Return [x, y] of the center of cell containing provided text 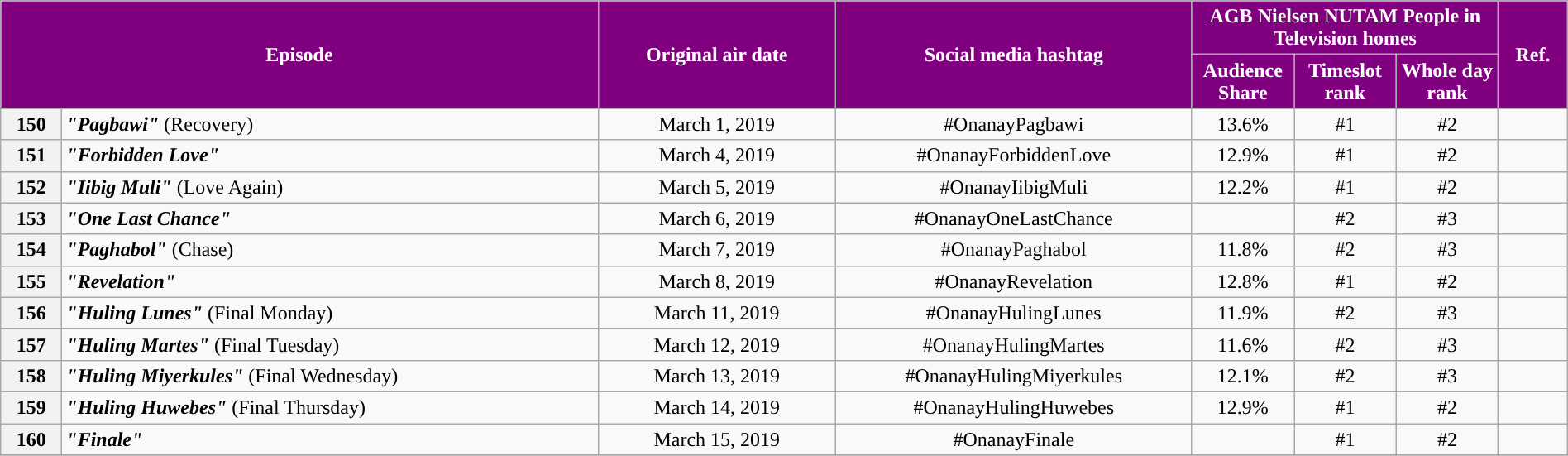
Episode [299, 55]
13.6% [1243, 124]
#OnanayHulingMiyerkules [1014, 376]
Social media hashtag [1014, 55]
"Pagbawi" (Recovery) [330, 124]
151 [31, 156]
#OnanayHulingLunes [1014, 313]
March 5, 2019 [716, 187]
Ref. [1533, 55]
#OnanayHulingHuwebes [1014, 407]
#OnanayPaghabol [1014, 250]
March 1, 2019 [716, 124]
#OnanayRevelation [1014, 281]
Whole dayrank [1447, 81]
"One Last Chance" [330, 218]
"Forbidden Love" [330, 156]
152 [31, 187]
156 [31, 313]
Timeslotrank [1346, 81]
March 15, 2019 [716, 439]
#OnanayPagbawi [1014, 124]
March 7, 2019 [716, 250]
March 6, 2019 [716, 218]
#OnanayIibigMuli [1014, 187]
#OnanayForbiddenLove [1014, 156]
159 [31, 407]
154 [31, 250]
12.1% [1243, 376]
Audience Share [1243, 81]
#OnanayFinale [1014, 439]
March 13, 2019 [716, 376]
157 [31, 344]
March 8, 2019 [716, 281]
150 [31, 124]
11.6% [1243, 344]
158 [31, 376]
"Huling Lunes" (Final Monday) [330, 313]
155 [31, 281]
12.2% [1243, 187]
#OnanayHulingMartes [1014, 344]
12.8% [1243, 281]
Original air date [716, 55]
March 12, 2019 [716, 344]
"Finale" [330, 439]
"Paghabol" (Chase) [330, 250]
"Huling Miyerkules" (Final Wednesday) [330, 376]
"Huling Huwebes" (Final Thursday) [330, 407]
March 14, 2019 [716, 407]
160 [31, 439]
"Revelation" [330, 281]
11.8% [1243, 250]
"Huling Martes" (Final Tuesday) [330, 344]
March 11, 2019 [716, 313]
#OnanayOneLastChance [1014, 218]
AGB Nielsen NUTAM People in Television homes [1345, 28]
"Iibig Muli" (Love Again) [330, 187]
March 4, 2019 [716, 156]
153 [31, 218]
11.9% [1243, 313]
